Output the (X, Y) coordinate of the center of the cell containing the given text.  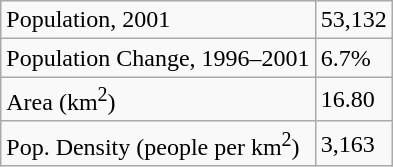
Pop. Density (people per km2) (158, 144)
3,163 (354, 144)
Area (km2) (158, 100)
Population Change, 1996–2001 (158, 58)
16.80 (354, 100)
53,132 (354, 20)
Population, 2001 (158, 20)
6.7% (354, 58)
